Scan for the cell matching the given text and deliver its (x, y) coordinate at center. 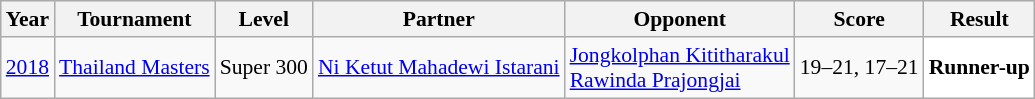
Partner (439, 19)
Result (980, 19)
Score (860, 19)
2018 (28, 68)
Level (264, 19)
Super 300 (264, 68)
Year (28, 19)
Jongkolphan Kititharakul Rawinda Prajongjai (680, 68)
Tournament (134, 19)
Thailand Masters (134, 68)
Ni Ketut Mahadewi Istarani (439, 68)
19–21, 17–21 (860, 68)
Runner-up (980, 68)
Opponent (680, 19)
